From the cell containing the given text, extract its center point as (X, Y) coordinate. 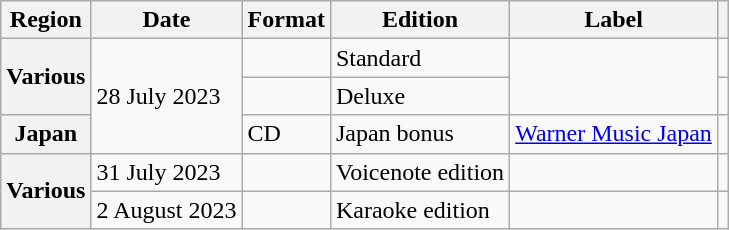
Region (46, 20)
Voicenote edition (420, 172)
2 August 2023 (166, 210)
Standard (420, 58)
Japan bonus (420, 134)
Date (166, 20)
31 July 2023 (166, 172)
Label (614, 20)
CD (286, 134)
Deluxe (420, 96)
Karaoke edition (420, 210)
Japan (46, 134)
28 July 2023 (166, 96)
Warner Music Japan (614, 134)
Format (286, 20)
Edition (420, 20)
